Find where the given text appears and provide that cell's center as [X, Y] coordinate. 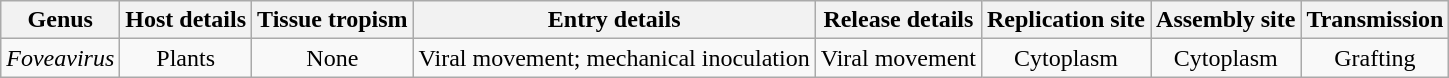
Viral movement; mechanical inoculation [614, 58]
Grafting [1375, 58]
Release details [898, 20]
Replication site [1066, 20]
Transmission [1375, 20]
Plants [186, 58]
Host details [186, 20]
Entry details [614, 20]
Foveavirus [60, 58]
Genus [60, 20]
Viral movement [898, 58]
None [333, 58]
Assembly site [1226, 20]
Tissue tropism [333, 20]
